For the text-containing cell, return its midpoint in [X, Y] coordinate format. 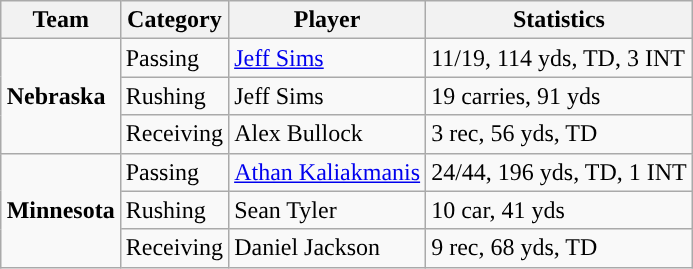
Category [174, 20]
10 car, 41 yds [560, 210]
3 rec, 56 yds, TD [560, 134]
Daniel Jackson [328, 248]
Player [328, 20]
9 rec, 68 yds, TD [560, 248]
Alex Bullock [328, 134]
Athan Kaliakmanis [328, 172]
11/19, 114 yds, TD, 3 INT [560, 58]
Statistics [560, 20]
Sean Tyler [328, 210]
Team [60, 20]
19 carries, 91 yds [560, 96]
Nebraska [60, 96]
24/44, 196 yds, TD, 1 INT [560, 172]
Minnesota [60, 210]
